Extract the (X, Y) coordinate from the center of the cell holding the provided text.  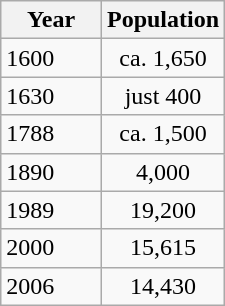
4,000 (162, 172)
2000 (52, 248)
2006 (52, 286)
1600 (52, 58)
ca. 1,650 (162, 58)
1788 (52, 134)
1630 (52, 96)
1989 (52, 210)
14,430 (162, 286)
just 400 (162, 96)
1890 (52, 172)
Population (162, 20)
ca. 1,500 (162, 134)
Year (52, 20)
15,615 (162, 248)
19,200 (162, 210)
